Provide the (x, y) coordinate of the cell's center where the given text is located.  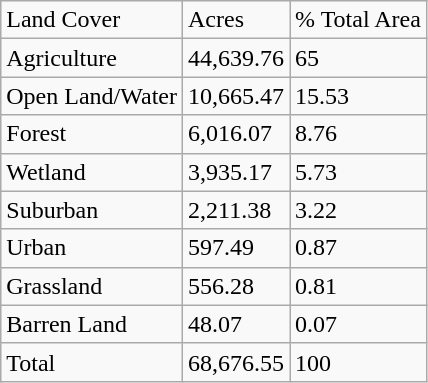
3.22 (358, 210)
68,676.55 (236, 362)
10,665.47 (236, 96)
Grassland (92, 286)
100 (358, 362)
Barren Land (92, 324)
0.87 (358, 248)
5.73 (358, 172)
Total (92, 362)
Urban (92, 248)
Acres (236, 20)
8.76 (358, 134)
Wetland (92, 172)
2,211.38 (236, 210)
% Total Area (358, 20)
Forest (92, 134)
Open Land/Water (92, 96)
48.07 (236, 324)
3,935.17 (236, 172)
0.07 (358, 324)
Agriculture (92, 58)
65 (358, 58)
15.53 (358, 96)
Land Cover (92, 20)
597.49 (236, 248)
0.81 (358, 286)
44,639.76 (236, 58)
Suburban (92, 210)
6,016.07 (236, 134)
556.28 (236, 286)
